For the text-containing cell, return its midpoint in [X, Y] coordinate format. 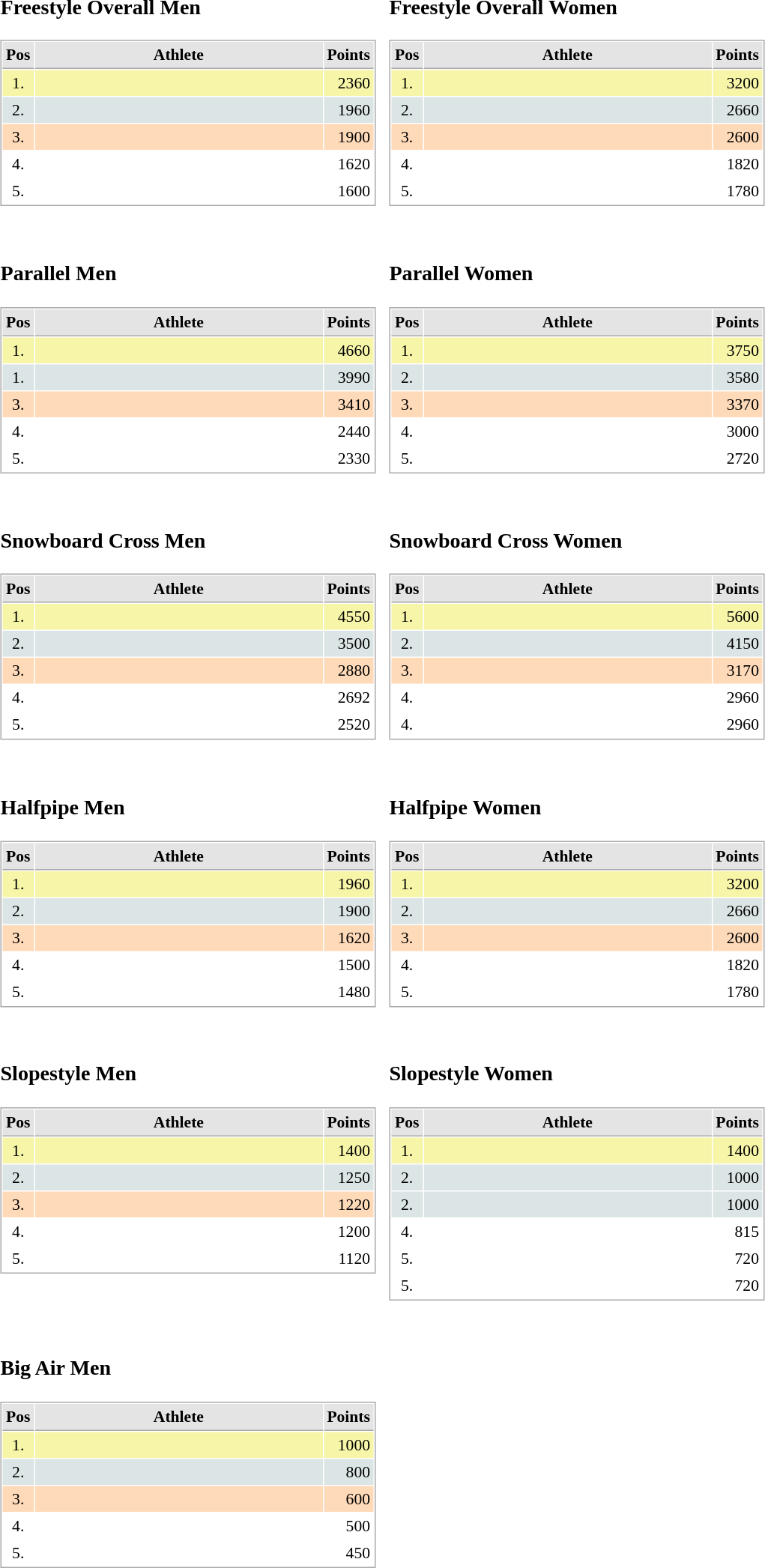
3370 [737, 404]
1220 [349, 1205]
1200 [349, 1232]
3410 [349, 404]
3750 [737, 350]
2520 [349, 724]
500 [349, 1525]
1500 [349, 965]
800 [349, 1471]
600 [349, 1498]
1480 [349, 992]
4550 [349, 617]
5600 [737, 617]
450 [349, 1552]
815 [737, 1232]
2692 [349, 697]
4660 [349, 350]
3990 [349, 377]
3500 [349, 644]
1120 [349, 1259]
2880 [349, 671]
2440 [349, 431]
3580 [737, 377]
3170 [737, 671]
3000 [737, 431]
2360 [349, 83]
1250 [349, 1178]
2330 [349, 458]
2720 [737, 458]
4150 [737, 644]
1600 [349, 191]
